Pinpoint the cell where the given text exists, returning its [X, Y] midpoint coordinate. 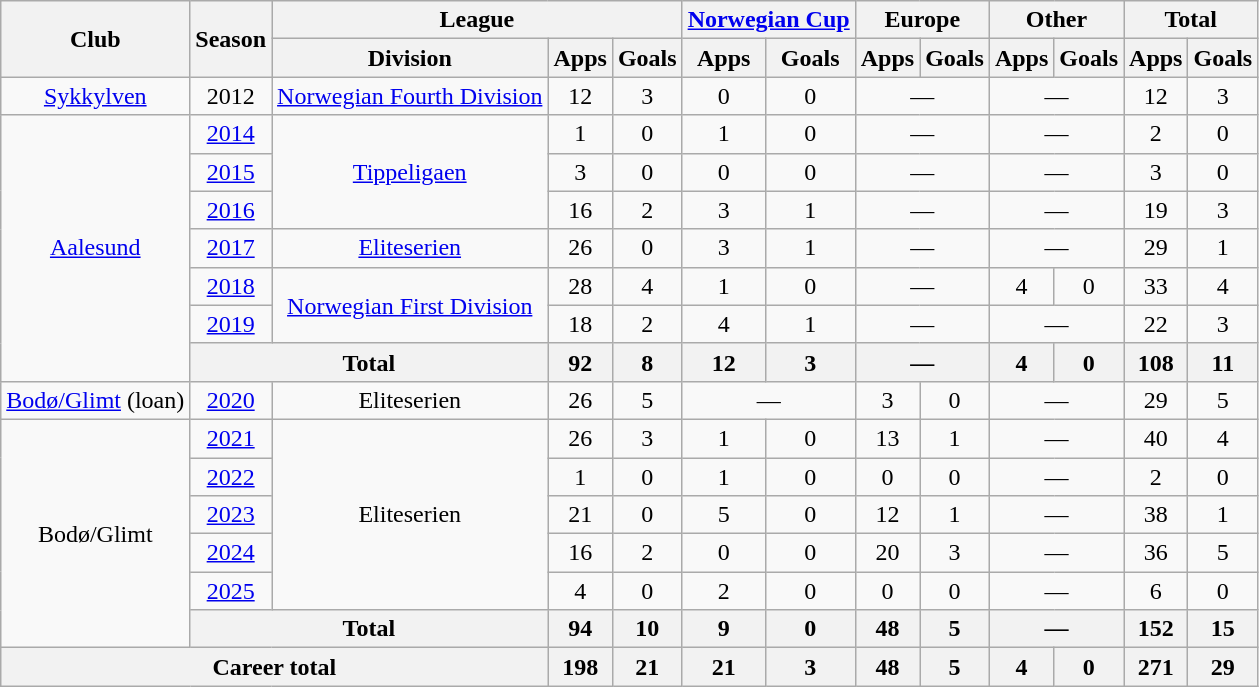
2022 [231, 477]
198 [580, 667]
2012 [231, 96]
Norwegian Cup [768, 20]
Other [1056, 20]
Europe [922, 20]
2019 [231, 324]
Bodø/Glimt [96, 533]
10 [647, 629]
36 [1156, 553]
2017 [231, 248]
League [478, 20]
2021 [231, 438]
19 [1156, 210]
38 [1156, 515]
Career total [274, 667]
6 [1156, 591]
2015 [231, 172]
22 [1156, 324]
2023 [231, 515]
2024 [231, 553]
2020 [231, 400]
8 [647, 362]
13 [887, 438]
94 [580, 629]
92 [580, 362]
28 [580, 286]
20 [887, 553]
2014 [231, 134]
2025 [231, 591]
Club [96, 39]
15 [1223, 629]
Bodø/Glimt (loan) [96, 400]
Norwegian Fourth Division [410, 96]
152 [1156, 629]
33 [1156, 286]
11 [1223, 362]
271 [1156, 667]
Sykkylven [96, 96]
2018 [231, 286]
2016 [231, 210]
40 [1156, 438]
Norwegian First Division [410, 305]
108 [1156, 362]
18 [580, 324]
Tippeligaen [410, 172]
9 [724, 629]
Season [231, 39]
Aalesund [96, 248]
Division [410, 58]
